Return (x, y) of the center of cell containing provided text 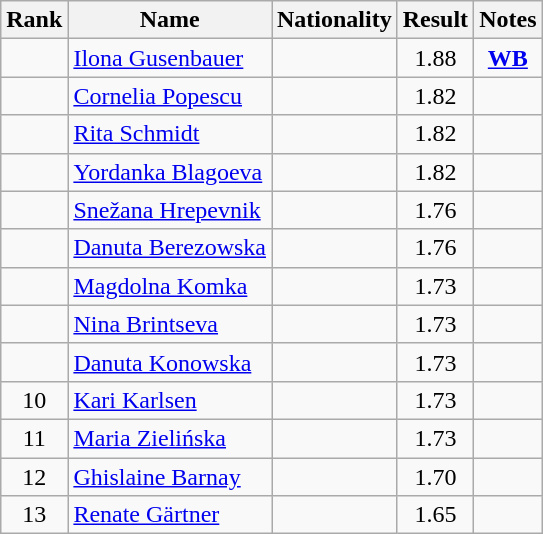
Danuta Berezowska (170, 248)
Nationality (335, 20)
Name (170, 20)
Kari Karlsen (170, 400)
Notes (508, 20)
Yordanka Blagoeva (170, 172)
Snežana Hrepevnik (170, 210)
10 (34, 400)
1.88 (435, 58)
12 (34, 477)
Rita Schmidt (170, 134)
11 (34, 438)
Result (435, 20)
Rank (34, 20)
13 (34, 515)
1.70 (435, 477)
Maria Zielińska (170, 438)
Nina Brintseva (170, 324)
1.65 (435, 515)
Ghislaine Barnay (170, 477)
Renate Gärtner (170, 515)
Magdolna Komka (170, 286)
WB (508, 58)
Ilona Gusenbauer (170, 58)
Danuta Konowska (170, 362)
Cornelia Popescu (170, 96)
